Identify which cell holds the provided text, then report its (X, Y) central coordinate. 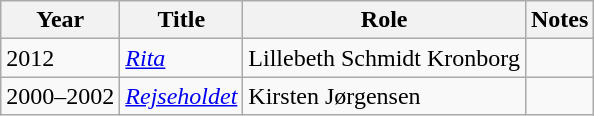
Title (182, 20)
Notes (559, 20)
2000–2002 (60, 96)
Role (384, 20)
Year (60, 20)
Rita (182, 58)
Lillebeth Schmidt Kronborg (384, 58)
Rejseholdet (182, 96)
2012 (60, 58)
Kirsten Jørgensen (384, 96)
